Output the [x, y] coordinate of the center of the cell containing the given text.  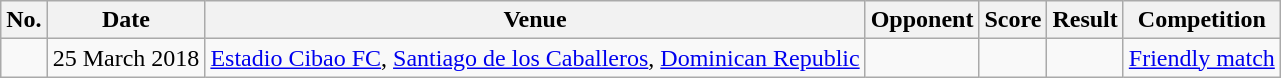
Score [1013, 20]
Venue [535, 20]
25 March 2018 [126, 58]
Estadio Cibao FC, Santiago de los Caballeros, Dominican Republic [535, 58]
Friendly match [1202, 58]
Competition [1202, 20]
Result [1085, 20]
No. [24, 20]
Opponent [922, 20]
Date [126, 20]
